Identify which cell holds the provided text, then report its [X, Y] central coordinate. 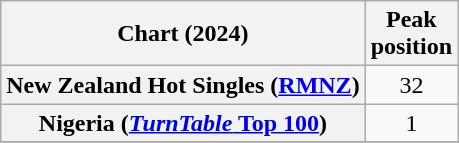
Nigeria (TurnTable Top 100) [183, 123]
Chart (2024) [183, 34]
New Zealand Hot Singles (RMNZ) [183, 85]
Peakposition [411, 34]
32 [411, 85]
1 [411, 123]
